Locate the cell with the specified text and output its [x, y] center coordinate. 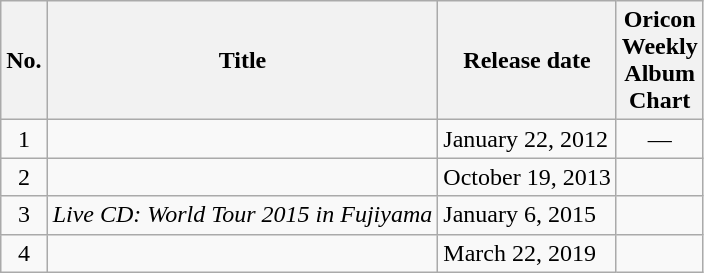
No. [24, 60]
Title [242, 60]
October 19, 2013 [527, 177]
4 [24, 253]
Release date [527, 60]
January 22, 2012 [527, 139]
2 [24, 177]
Live CD: World Tour 2015 in Fujiyama [242, 215]
OriconWeekly AlbumChart [660, 60]
— [660, 139]
3 [24, 215]
March 22, 2019 [527, 253]
January 6, 2015 [527, 215]
1 [24, 139]
